Find where the given text appears and provide that cell's center as [X, Y] coordinate. 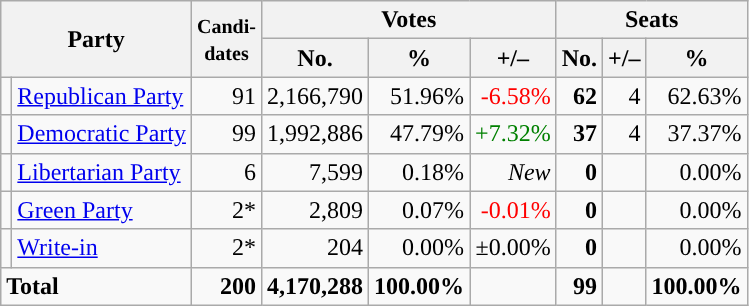
-6.58% [514, 96]
204 [314, 248]
2,166,790 [314, 96]
±0.00% [514, 248]
51.96% [420, 96]
47.79% [420, 134]
Candi-dates [226, 39]
37.37% [696, 134]
0.07% [420, 210]
Write-in [102, 248]
Seats [652, 20]
6 [226, 172]
+7.32% [514, 134]
200 [226, 286]
New [514, 172]
Green Party [102, 210]
Libertarian Party [102, 172]
62.63% [696, 96]
-0.01% [514, 210]
Democratic Party [102, 134]
Votes [408, 20]
37 [579, 134]
1,992,886 [314, 134]
91 [226, 96]
62 [579, 96]
Republican Party [102, 96]
2,809 [314, 210]
7,599 [314, 172]
Party [96, 39]
0.18% [420, 172]
Total [96, 286]
4,170,288 [314, 286]
